For the text-containing cell, return its midpoint in [X, Y] coordinate format. 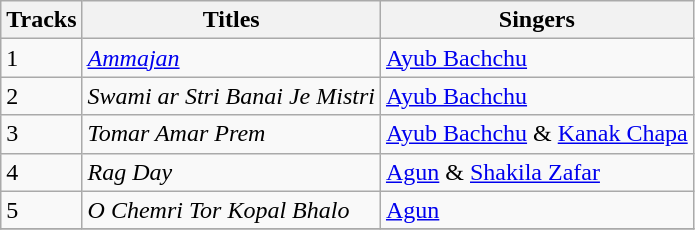
O Chemri Tor Kopal Bhalo [231, 210]
Swami ar Stri Banai Je Mistri [231, 96]
Titles [231, 20]
Tomar Amar Prem [231, 134]
5 [42, 210]
2 [42, 96]
Ayub Bachchu & Kanak Chapa [536, 134]
1 [42, 58]
Ammajan [231, 58]
Rag Day [231, 172]
Tracks [42, 20]
4 [42, 172]
3 [42, 134]
Agun [536, 210]
Singers [536, 20]
Agun & Shakila Zafar [536, 172]
